Scan for the cell matching the given text and deliver its (x, y) coordinate at center. 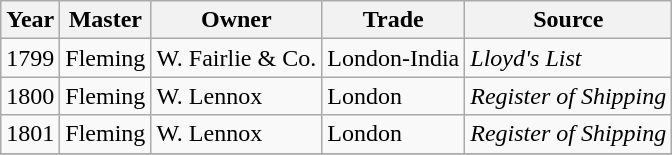
Lloyd's List (568, 58)
1800 (30, 96)
Master (106, 20)
London-India (394, 58)
1801 (30, 134)
1799 (30, 58)
Trade (394, 20)
Source (568, 20)
W. Fairlie & Co. (236, 58)
Year (30, 20)
Owner (236, 20)
